Return [x, y] of the center of cell containing provided text 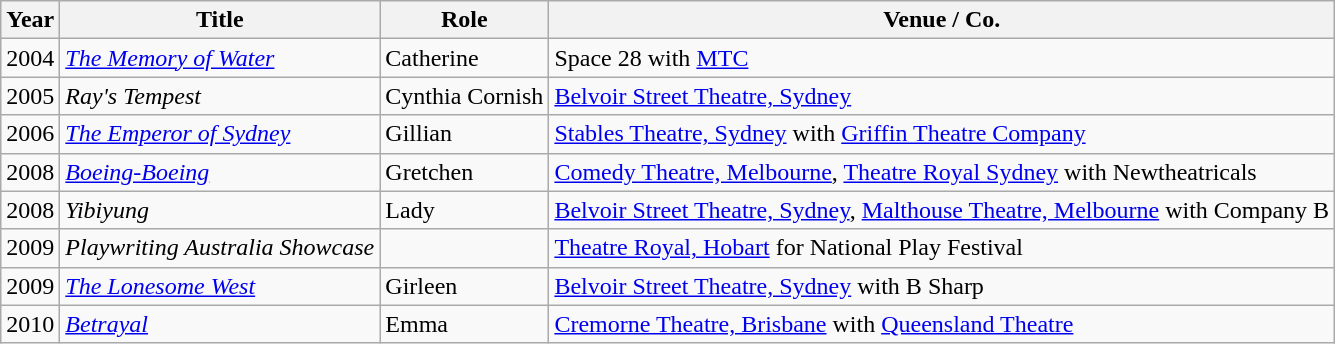
Yibiyung [220, 210]
Stables Theatre, Sydney with Griffin Theatre Company [942, 134]
Comedy Theatre, Melbourne, Theatre Royal Sydney with Newtheatricals [942, 172]
Girleen [464, 286]
Gretchen [464, 172]
Catherine [464, 58]
2005 [30, 96]
Cremorne Theatre, Brisbane with Queensland Theatre [942, 324]
Boeing-Boeing [220, 172]
2010 [30, 324]
Belvoir Street Theatre, Sydney with B Sharp [942, 286]
2004 [30, 58]
Space 28 with MTC [942, 58]
Playwriting Australia Showcase [220, 248]
The Emperor of Sydney [220, 134]
Gillian [464, 134]
Emma [464, 324]
Belvoir Street Theatre, Sydney, Malthouse Theatre, Melbourne with Company B [942, 210]
Lady [464, 210]
Theatre Royal, Hobart for National Play Festival [942, 248]
Venue / Co. [942, 20]
2006 [30, 134]
Betrayal [220, 324]
Year [30, 20]
Ray's Tempest [220, 96]
The Memory of Water [220, 58]
Belvoir Street Theatre, Sydney [942, 96]
Title [220, 20]
Role [464, 20]
Cynthia Cornish [464, 96]
The Lonesome West [220, 286]
